Determine the (X, Y) coordinate at the center of the cell enclosing the given text.  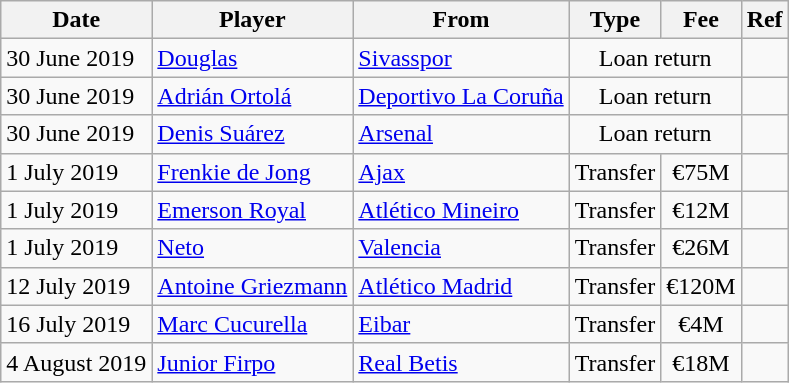
Atlético Mineiro (461, 210)
Fee (701, 20)
Ref (764, 20)
€120M (701, 286)
Valencia (461, 248)
Deportivo La Coruña (461, 96)
Emerson Royal (252, 210)
Neto (252, 248)
Eibar (461, 324)
€12M (701, 210)
12 July 2019 (76, 286)
Player (252, 20)
Junior Firpo (252, 362)
€18M (701, 362)
Real Betis (461, 362)
Douglas (252, 58)
Marc Cucurella (252, 324)
Date (76, 20)
Denis Suárez (252, 134)
4 August 2019 (76, 362)
€75M (701, 172)
Type (615, 20)
Sivasspor (461, 58)
Antoine Griezmann (252, 286)
Arsenal (461, 134)
€26M (701, 248)
From (461, 20)
16 July 2019 (76, 324)
Adrián Ortolá (252, 96)
Atlético Madrid (461, 286)
Ajax (461, 172)
€4M (701, 324)
Frenkie de Jong (252, 172)
